Capture the cell that displays the provided text and extract its (X, Y) central coordinate. 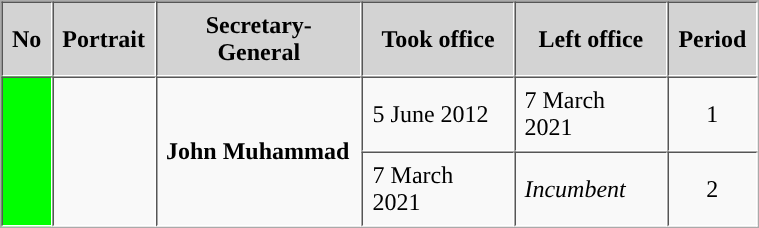
Secretary-General (258, 40)
John Muhammad (258, 151)
No (27, 40)
5 June 2012 (438, 114)
1 (712, 114)
Period (712, 40)
Incumbent (591, 190)
2 (712, 190)
Portrait (104, 40)
Took office (438, 40)
Left office (591, 40)
